Locate the cell with the specified text and output its (X, Y) center coordinate. 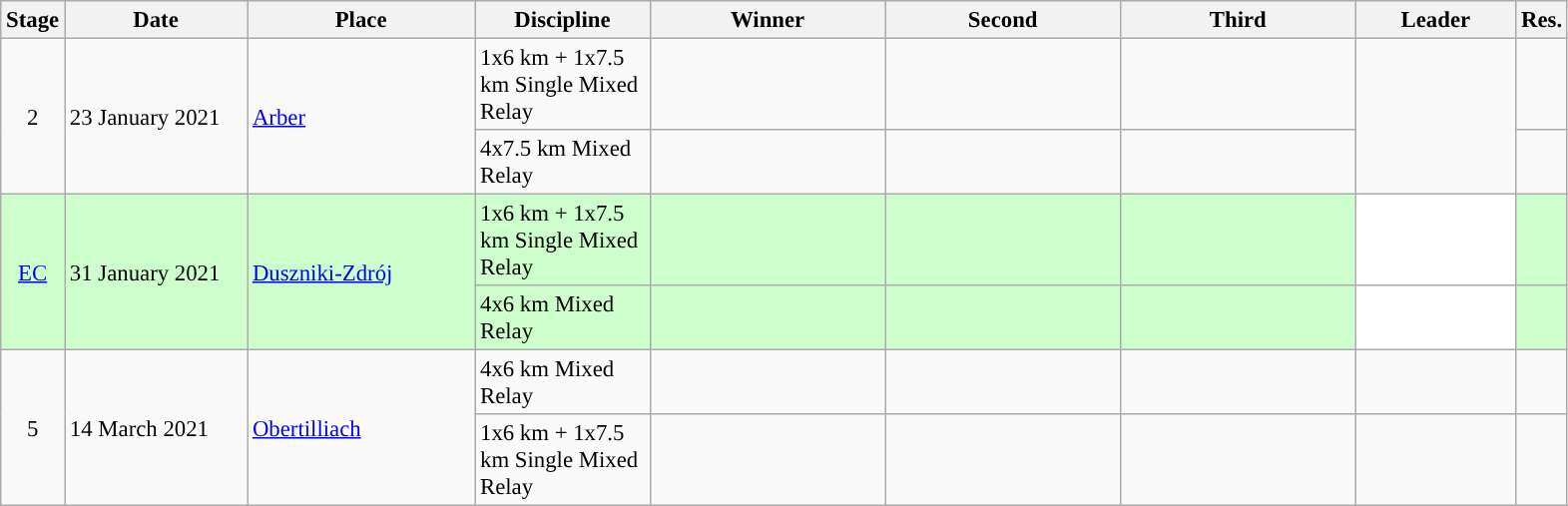
14 March 2021 (156, 428)
Arber (361, 117)
Winner (768, 20)
Date (156, 20)
Stage (33, 20)
Leader (1435, 20)
Discipline (563, 20)
Duszniki-Zdrój (361, 272)
Res. (1542, 20)
Place (361, 20)
Obertilliach (361, 428)
EC (33, 272)
Second (1003, 20)
5 (33, 428)
4x7.5 km Mixed Relay (563, 162)
2 (33, 117)
23 January 2021 (156, 117)
31 January 2021 (156, 272)
Third (1238, 20)
